Determine the [X, Y] coordinate at the center of the cell enclosing the given text.  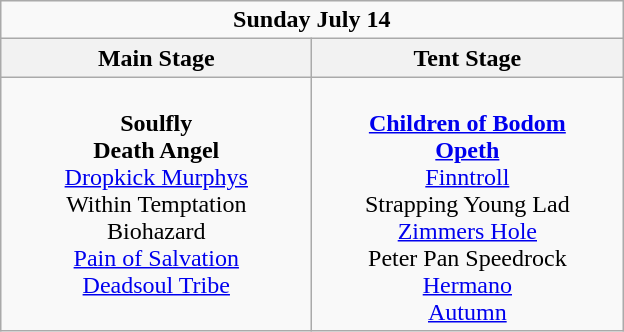
Sunday July 14 [312, 20]
Soulfly Death Angel Dropkick Murphys Within Temptation Biohazard Pain of Salvation Deadsoul Tribe [156, 204]
Main Stage [156, 58]
Tent Stage [468, 58]
Children of Bodom Opeth Finntroll Strapping Young Lad Zimmers Hole Peter Pan Speedrock Hermano Autumn [468, 204]
